Find where the given text appears and provide that cell's center as [X, Y] coordinate. 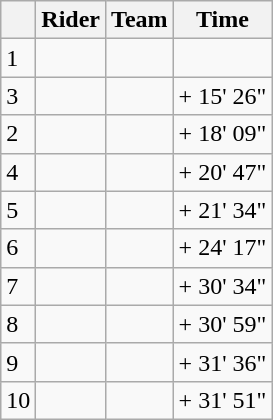
+ 24' 17" [222, 248]
+ 31' 36" [222, 362]
+ 15' 26" [222, 96]
2 [18, 134]
+ 30' 59" [222, 324]
+ 20' 47" [222, 172]
+ 21' 34" [222, 210]
8 [18, 324]
Time [222, 20]
6 [18, 248]
3 [18, 96]
Team [140, 20]
10 [18, 400]
5 [18, 210]
4 [18, 172]
+ 18' 09" [222, 134]
+ 30' 34" [222, 286]
7 [18, 286]
9 [18, 362]
+ 31' 51" [222, 400]
1 [18, 58]
Rider [71, 20]
